Determine the [X, Y] coordinate at the center of the cell enclosing the given text.  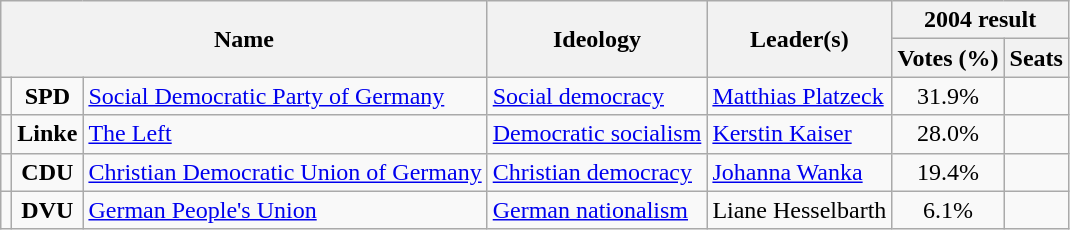
Linke [48, 134]
31.9% [948, 96]
Democratic socialism [597, 134]
19.4% [948, 172]
Kerstin Kaiser [800, 134]
Johanna Wanka [800, 172]
German People's Union [285, 210]
Social democracy [597, 96]
Seats [1036, 58]
Matthias Platzeck [800, 96]
Liane Hesselbarth [800, 210]
28.0% [948, 134]
Votes (%) [948, 58]
Christian democracy [597, 172]
SPD [48, 96]
2004 result [980, 20]
6.1% [948, 210]
Christian Democratic Union of Germany [285, 172]
The Left [285, 134]
Ideology [597, 39]
Leader(s) [800, 39]
CDU [48, 172]
DVU [48, 210]
Social Democratic Party of Germany [285, 96]
Name [244, 39]
German nationalism [597, 210]
